Capture the cell that displays the provided text and extract its [x, y] central coordinate. 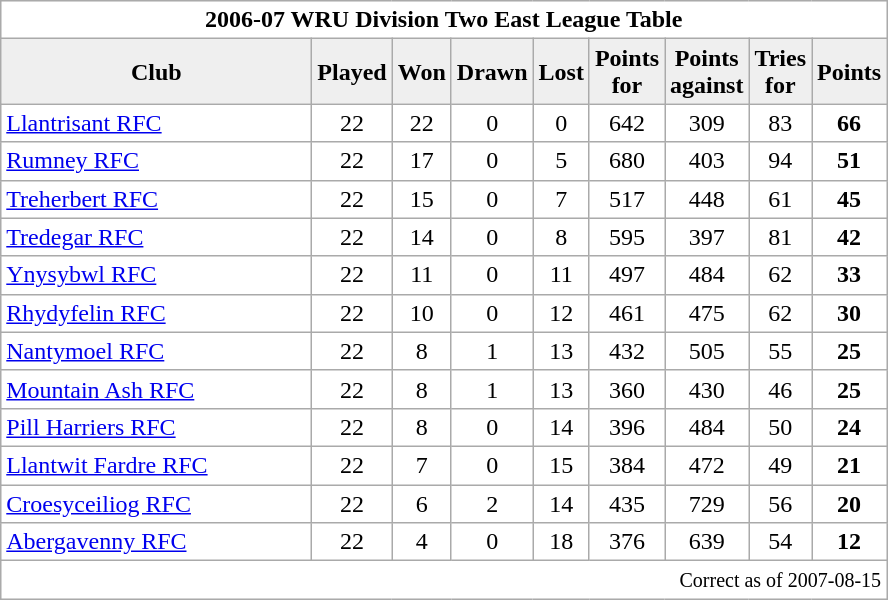
461 [626, 313]
Points for [626, 72]
Rhydyfelin RFC [156, 313]
46 [780, 389]
61 [780, 199]
680 [626, 161]
639 [706, 542]
42 [850, 237]
2 [492, 503]
49 [780, 465]
54 [780, 542]
Croesyceiliog RFC [156, 503]
18 [561, 542]
Nantymoel RFC [156, 351]
Points against [706, 72]
Played [352, 72]
Ynysybwl RFC [156, 275]
Tries for [780, 72]
472 [706, 465]
45 [850, 199]
Correct as of 2007-08-15 [444, 580]
30 [850, 313]
Club [156, 72]
Treherbert RFC [156, 199]
Llantrisant RFC [156, 123]
81 [780, 237]
729 [706, 503]
432 [626, 351]
Tredegar RFC [156, 237]
24 [850, 427]
51 [850, 161]
20 [850, 503]
83 [780, 123]
17 [422, 161]
10 [422, 313]
376 [626, 542]
517 [626, 199]
Mountain Ash RFC [156, 389]
2006-07 WRU Division Two East League Table [444, 20]
642 [626, 123]
505 [706, 351]
360 [626, 389]
396 [626, 427]
475 [706, 313]
56 [780, 503]
435 [626, 503]
448 [706, 199]
Rumney RFC [156, 161]
4 [422, 542]
94 [780, 161]
Won [422, 72]
55 [780, 351]
Drawn [492, 72]
497 [626, 275]
403 [706, 161]
Abergavenny RFC [156, 542]
309 [706, 123]
50 [780, 427]
595 [626, 237]
384 [626, 465]
Llantwit Fardre RFC [156, 465]
Lost [561, 72]
Pill Harriers RFC [156, 427]
430 [706, 389]
Points [850, 72]
6 [422, 503]
5 [561, 161]
66 [850, 123]
397 [706, 237]
33 [850, 275]
21 [850, 465]
